Detect which cell encompasses the target text, then output its (X, Y) center coordinate. 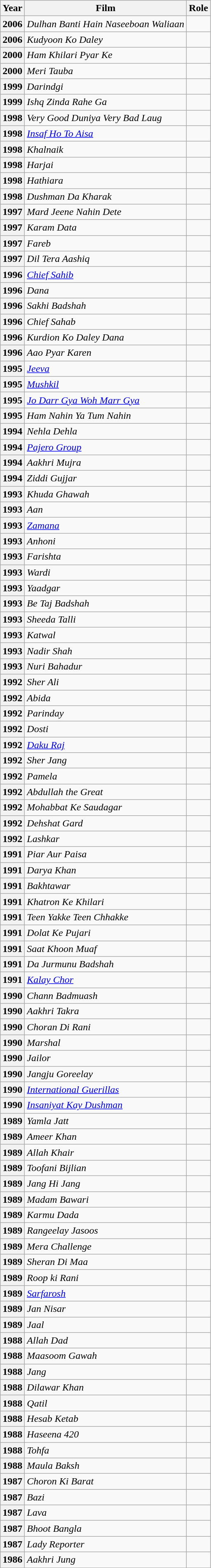
Film (105, 8)
Bakhtawar (105, 886)
Jailor (105, 1058)
Aao Pyar Karen (105, 353)
Kurdion Ko Daley Dana (105, 337)
Maasoom Gawah (105, 1356)
Ishq Zinda Rahe Ga (105, 102)
Yamla Jatt (105, 1121)
Kudyoon Ko Daley (105, 40)
Abida (105, 698)
Jaal (105, 1325)
Dil Tera Aashiq (105, 259)
Hesab Ketab (105, 1419)
Qatil (105, 1403)
Insaf Ho To Aisa (105, 133)
Karam Data (105, 228)
Mohabbat Ke Saudagar (105, 807)
Teen Yakke Teen Chhakke (105, 917)
Abdullah the Great (105, 792)
Khalnaik (105, 149)
Dolat Ke Pujari (105, 933)
Jang (105, 1372)
Chief Sahib (105, 275)
Jan Nisar (105, 1309)
Zamana (105, 525)
Katwal (105, 635)
Pamela (105, 776)
Marshal (105, 1043)
Ham Khilari Pyar Ke (105, 55)
Sher Ali (105, 682)
Piar Aur Paisa (105, 854)
Allah Dad (105, 1340)
Daku Raj (105, 745)
Very Good Duniya Very Bad Laug (105, 118)
Roop ki Rani (105, 1278)
Dana (105, 290)
Meri Tauba (105, 71)
Harjai (105, 165)
Maula Baksh (105, 1466)
Ziddi Gujjar (105, 478)
Jo Darr Gya Woh Marr Gya (105, 400)
Be Taj Badshah (105, 604)
Aan (105, 510)
Pajero Group (105, 447)
Fareb (105, 243)
Dilawar Khan (105, 1387)
Darya Khan (105, 870)
Bhoot Bangla (105, 1528)
Khuda Ghawah (105, 494)
Sher Jang (105, 761)
Dosti (105, 729)
Aakhri Mujra (105, 463)
Ameer Khan (105, 1136)
Mushkil (105, 384)
Year (12, 8)
Mera Challenge (105, 1246)
Lady Reporter (105, 1544)
Sakhi Badshah (105, 306)
Role (199, 8)
Rangeelay Jasoos (105, 1231)
Mard Jeene Nahin Dete (105, 212)
Haseena 420 (105, 1434)
Khatron Ke Khilari (105, 901)
Ham Nahin Ya Tum Nahin (105, 415)
Hathiara (105, 180)
Lava (105, 1513)
Nehla Dehla (105, 431)
Insaniyat Kay Dushman (105, 1105)
Allah Khair (105, 1152)
Wardi (105, 572)
Bazi (105, 1497)
Kalay Chor (105, 980)
International Guerillas (105, 1090)
Parinday (105, 714)
Jangju Goreelay (105, 1074)
Madam Bawari (105, 1199)
Toofani Bijlian (105, 1168)
Aakhri Jung (105, 1560)
Farishta (105, 557)
Darindgi (105, 86)
Tohfa (105, 1450)
Dushman Da Kharak (105, 196)
Choran Di Rani (105, 1027)
Karmu Dada (105, 1215)
Anhoni (105, 541)
Yaadgar (105, 588)
Sheran Di Maa (105, 1262)
Sarfarosh (105, 1293)
Chief Sahab (105, 322)
Choron Ki Barat (105, 1482)
1986 (12, 1560)
Dehshat Gard (105, 823)
Aakhri Takra (105, 1011)
Chann Badmuash (105, 996)
Lashkar (105, 839)
Dulhan Banti Hain Naseeboan Waliaan (105, 24)
Nuri Bahadur (105, 666)
Jeeva (105, 369)
Sheeda Talli (105, 619)
Saat Khoon Muaf (105, 948)
Jang Hi Jang (105, 1183)
Da Jurmunu Badshah (105, 964)
Nadir Shah (105, 651)
